Determine the [x, y] coordinate at the center of the cell enclosing the given text.  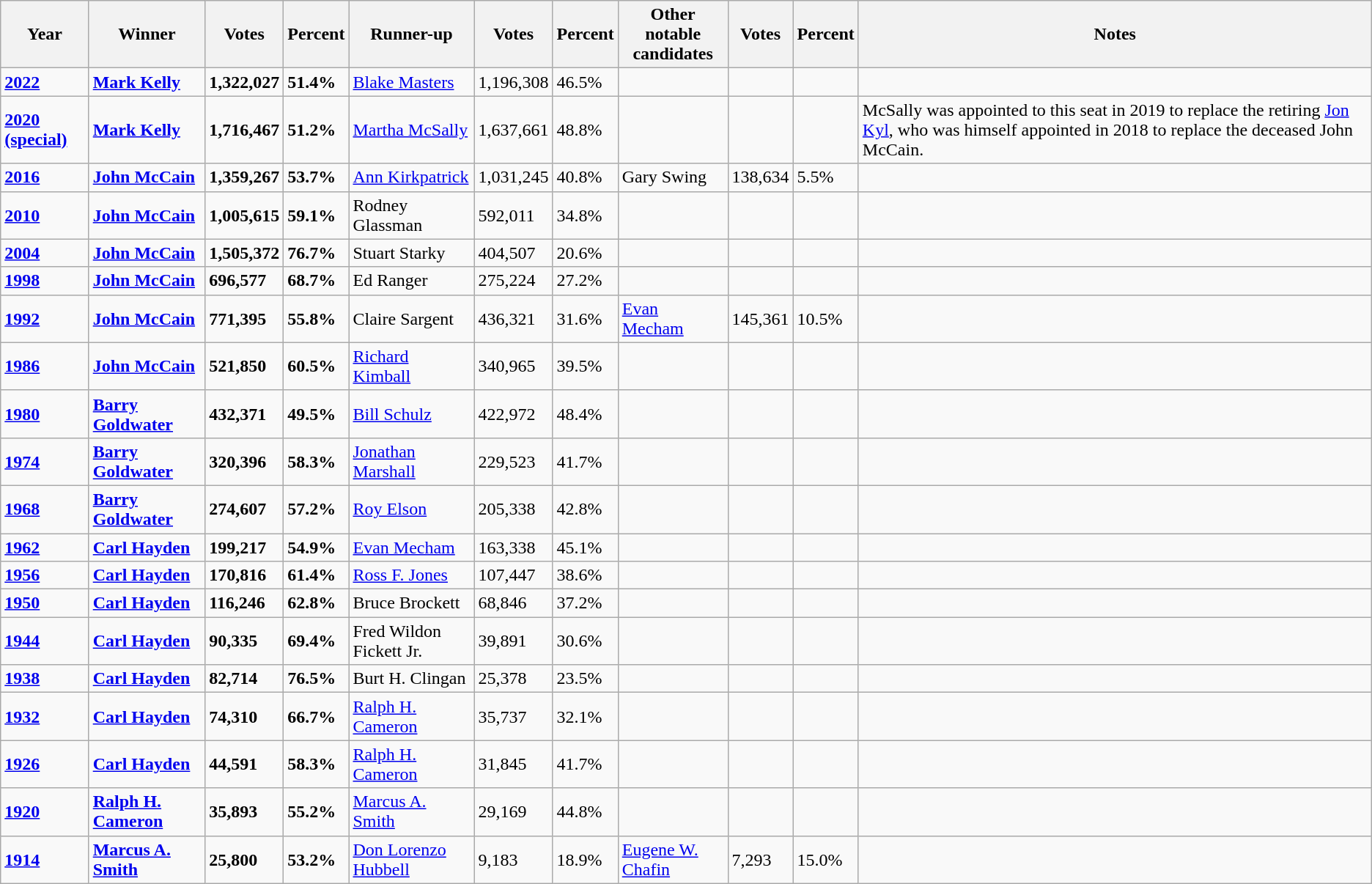
1956 [45, 575]
59.1% [317, 216]
55.2% [317, 812]
205,338 [513, 509]
Stuart Starky [412, 253]
68,846 [513, 603]
30.6% [585, 641]
76.5% [317, 679]
2022 [45, 82]
53.2% [317, 859]
35,737 [513, 717]
340,965 [513, 367]
1944 [45, 641]
44.8% [585, 812]
Ann Kirkpatrick [412, 177]
1920 [45, 812]
2004 [45, 253]
27.2% [585, 281]
Ed Ranger [412, 281]
45.1% [585, 548]
60.5% [317, 367]
116,246 [245, 603]
2020 (special) [45, 130]
771,395 [245, 318]
2010 [45, 216]
37.2% [585, 603]
32.1% [585, 717]
1938 [45, 679]
20.6% [585, 253]
1980 [45, 413]
1974 [45, 462]
82,714 [245, 679]
Eugene W. Chafin [673, 859]
McSally was appointed to this seat in 2019 to replace the retiring Jon Kyl, who was himself appointed in 2018 to replace the deceased John McCain. [1115, 130]
Fred Wildon Fickett Jr. [412, 641]
1950 [45, 603]
18.9% [585, 859]
66.7% [317, 717]
57.2% [317, 509]
1,322,027 [245, 82]
1,359,267 [245, 177]
521,850 [245, 367]
90,335 [245, 641]
320,396 [245, 462]
69.4% [317, 641]
Roy Elson [412, 509]
40.8% [585, 177]
2016 [45, 177]
1,716,467 [245, 130]
23.5% [585, 679]
Ross F. Jones [412, 575]
1932 [45, 717]
34.8% [585, 216]
7,293 [761, 859]
422,972 [513, 413]
Jonathan Marshall [412, 462]
Richard Kimball [412, 367]
Blake Masters [412, 82]
31,845 [513, 764]
Runner-up [412, 34]
76.7% [317, 253]
Year [45, 34]
29,169 [513, 812]
39,891 [513, 641]
42.8% [585, 509]
Don Lorenzo Hubbell [412, 859]
51.4% [317, 82]
1968 [45, 509]
138,634 [761, 177]
25,800 [245, 859]
61.4% [317, 575]
Winner [147, 34]
1914 [45, 859]
Gary Swing [673, 177]
170,816 [245, 575]
Claire Sargent [412, 318]
49.5% [317, 413]
592,011 [513, 216]
199,217 [245, 548]
229,523 [513, 462]
74,310 [245, 717]
1,505,372 [245, 253]
1,637,661 [513, 130]
436,321 [513, 318]
38.6% [585, 575]
44,591 [245, 764]
62.8% [317, 603]
9,183 [513, 859]
696,577 [245, 281]
53.7% [317, 177]
Other notablecandidates [673, 34]
15.0% [825, 859]
Rodney Glassman [412, 216]
39.5% [585, 367]
1926 [45, 764]
432,371 [245, 413]
55.8% [317, 318]
1998 [45, 281]
48.8% [585, 130]
404,507 [513, 253]
10.5% [825, 318]
31.6% [585, 318]
51.2% [317, 130]
163,338 [513, 548]
46.5% [585, 82]
1,031,245 [513, 177]
54.9% [317, 548]
Burt H. Clingan [412, 679]
Martha McSally [412, 130]
5.5% [825, 177]
1992 [45, 318]
25,378 [513, 679]
274,607 [245, 509]
107,447 [513, 575]
275,224 [513, 281]
1986 [45, 367]
35,893 [245, 812]
1962 [45, 548]
1,196,308 [513, 82]
Bill Schulz [412, 413]
145,361 [761, 318]
Notes [1115, 34]
48.4% [585, 413]
1,005,615 [245, 216]
Bruce Brockett [412, 603]
68.7% [317, 281]
